Pinpoint the cell where the given text exists, returning its [x, y] midpoint coordinate. 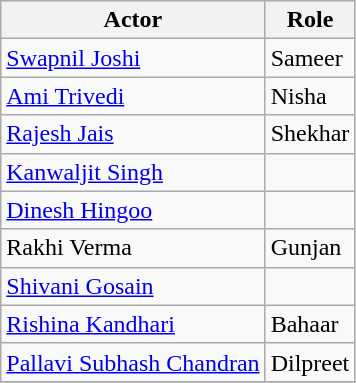
Rishina Kandhari [133, 324]
Actor [133, 20]
Shivani Gosain [133, 286]
Sameer [310, 58]
Gunjan [310, 248]
Nisha [310, 96]
Dilpreet [310, 362]
Ami Trivedi [133, 96]
Pallavi Subhash Chandran [133, 362]
Rajesh Jais [133, 134]
Dinesh Hingoo [133, 210]
Rakhi Verma [133, 248]
Kanwaljit Singh [133, 172]
Role [310, 20]
Bahaar [310, 324]
Swapnil Joshi [133, 58]
Shekhar [310, 134]
